Find where the given text appears and provide that cell's center as (X, Y) coordinate. 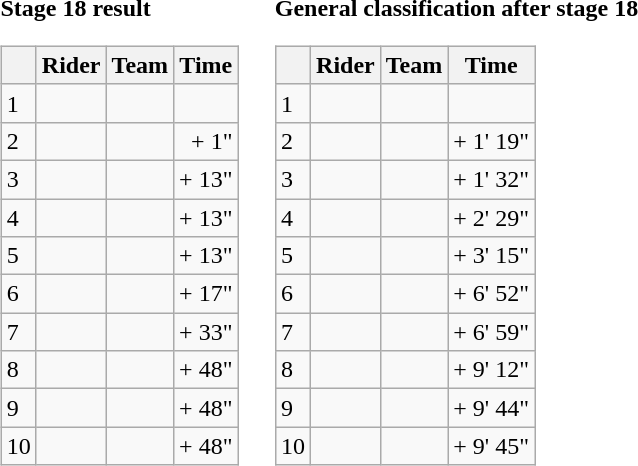
+ 33" (206, 332)
+ 9' 44" (492, 408)
+ 6' 59" (492, 332)
+ 9' 12" (492, 370)
+ 1' 32" (492, 179)
+ 2' 29" (492, 217)
+ 1' 19" (492, 141)
+ 3' 15" (492, 256)
+ 1" (206, 141)
+ 6' 52" (492, 294)
+ 9' 45" (492, 446)
+ 17" (206, 294)
